Locate the cell with the specified text and output its (X, Y) center coordinate. 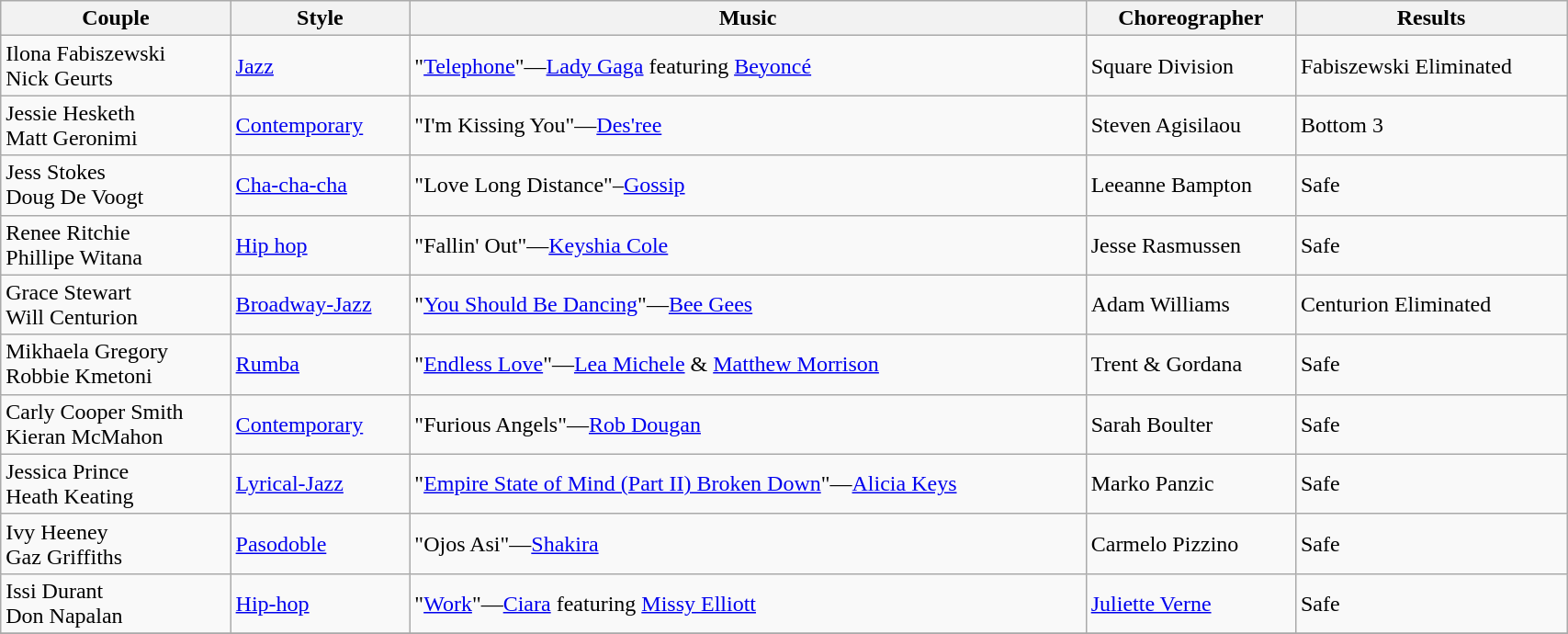
Centurion Eliminated (1431, 305)
Carly Cooper Smith Kieran McMahon (116, 425)
Square Division (1190, 66)
"Endless Love"—Lea Michele & Matthew Morrison (748, 364)
Trent & Gordana (1190, 364)
Style (320, 18)
Steven Agisilaou (1190, 125)
Sarah Boulter (1190, 425)
Leeanne Bampton (1190, 186)
"Work"—Ciara featuring Missy Elliott (748, 603)
Hip-hop (320, 603)
Hip hop (320, 244)
"Furious Angels"—Rob Dougan (748, 425)
"Empire State of Mind (Part II) Broken Down"—Alicia Keys (748, 483)
Couple (116, 18)
Juliette Verne (1190, 603)
Music (748, 18)
"You Should Be Dancing"—Bee Gees (748, 305)
Ivy Heeney Gaz Griffiths (116, 544)
Cha-cha-cha (320, 186)
Grace Stewart Will Centurion (116, 305)
"Telephone"—Lady Gaga featuring Beyoncé (748, 66)
"I'm Kissing You"—Des'ree (748, 125)
Jessica Prince Heath Keating (116, 483)
Choreographer (1190, 18)
Ilona Fabiszewski Nick Geurts (116, 66)
"Love Long Distance"–Gossip (748, 186)
Fabiszewski Eliminated (1431, 66)
Jess Stokes Doug De Voogt (116, 186)
Pasodoble (320, 544)
Renee Ritchie Phillipe Witana (116, 244)
Jesse Rasmussen (1190, 244)
Lyrical-Jazz (320, 483)
Carmelo Pizzino (1190, 544)
"Fallin' Out"—Keyshia Cole (748, 244)
Jessie Hesketh Matt Geronimi (116, 125)
Bottom 3 (1431, 125)
Results (1431, 18)
Rumba (320, 364)
"Ojos Asi"—Shakira (748, 544)
Mikhaela Gregory Robbie Kmetoni (116, 364)
Marko Panzic (1190, 483)
Broadway-Jazz (320, 305)
Adam Williams (1190, 305)
Jazz (320, 66)
Issi Durant Don Napalan (116, 603)
